Provide the [x, y] coordinate of the cell's center where the given text is located.  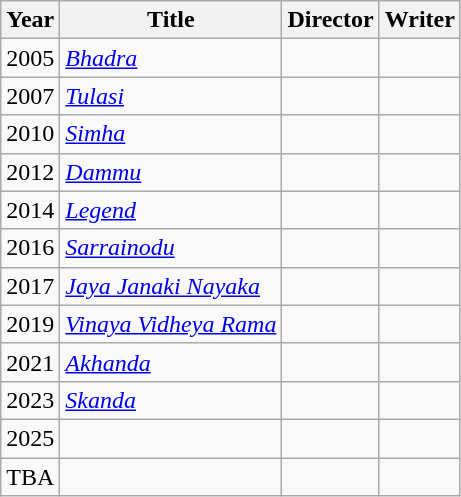
2021 [30, 362]
Simha [171, 134]
Writer [420, 20]
2010 [30, 134]
2014 [30, 210]
2016 [30, 248]
Legend [171, 210]
Skanda [171, 400]
Dammu [171, 172]
TBA [30, 477]
2012 [30, 172]
2023 [30, 400]
Title [171, 20]
Jaya Janaki Nayaka [171, 286]
Bhadra [171, 58]
2007 [30, 96]
Sarrainodu [171, 248]
Director [330, 20]
Vinaya Vidheya Rama [171, 324]
2017 [30, 286]
2005 [30, 58]
2025 [30, 438]
Year [30, 20]
2019 [30, 324]
Akhanda [171, 362]
Tulasi [171, 96]
